Return [x, y] of the center of cell containing provided text 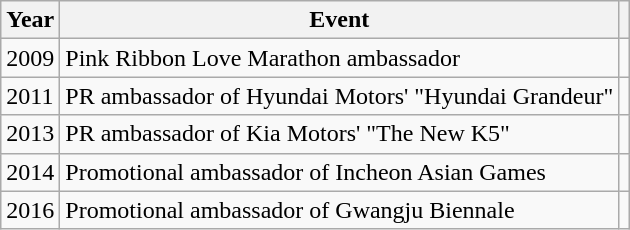
PR ambassador of Hyundai Motors' "Hyundai Grandeur" [340, 96]
Year [30, 20]
PR ambassador of Kia Motors' "The New K5" [340, 134]
2011 [30, 96]
Event [340, 20]
2014 [30, 172]
2016 [30, 210]
2009 [30, 58]
Promotional ambassador of Gwangju Biennale [340, 210]
Promotional ambassador of Incheon Asian Games [340, 172]
2013 [30, 134]
Pink Ribbon Love Marathon ambassador [340, 58]
